Determine the [x, y] coordinate at the center of the cell enclosing the given text.  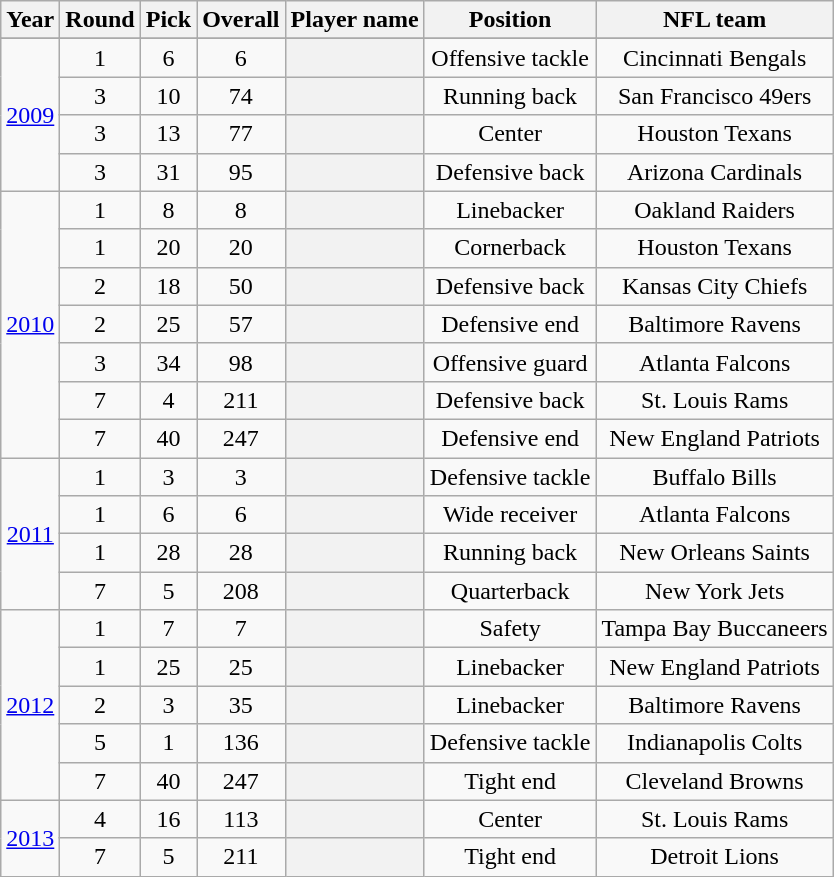
208 [241, 591]
Detroit Lions [714, 857]
Wide receiver [510, 515]
Offensive tackle [510, 58]
Cleveland Browns [714, 781]
Buffalo Bills [714, 477]
San Francisco 49ers [714, 96]
113 [241, 819]
10 [168, 96]
Tampa Bay Buccaneers [714, 629]
Quarterback [510, 591]
18 [168, 286]
98 [241, 362]
Pick [168, 20]
Safety [510, 629]
New York Jets [714, 591]
Oakland Raiders [714, 210]
2010 [30, 324]
57 [241, 324]
Overall [241, 20]
35 [241, 705]
Year [30, 20]
31 [168, 172]
2013 [30, 838]
Arizona Cardinals [714, 172]
Indianapolis Colts [714, 743]
Position [510, 20]
Player name [354, 20]
95 [241, 172]
Round [100, 20]
2012 [30, 705]
16 [168, 819]
2011 [30, 534]
50 [241, 286]
77 [241, 134]
2009 [30, 115]
Kansas City Chiefs [714, 286]
Offensive guard [510, 362]
NFL team [714, 20]
Cornerback [510, 248]
34 [168, 362]
74 [241, 96]
136 [241, 743]
New Orleans Saints [714, 553]
13 [168, 134]
Cincinnati Bengals [714, 58]
